Output the (x, y) coordinate of the center of the cell containing the given text.  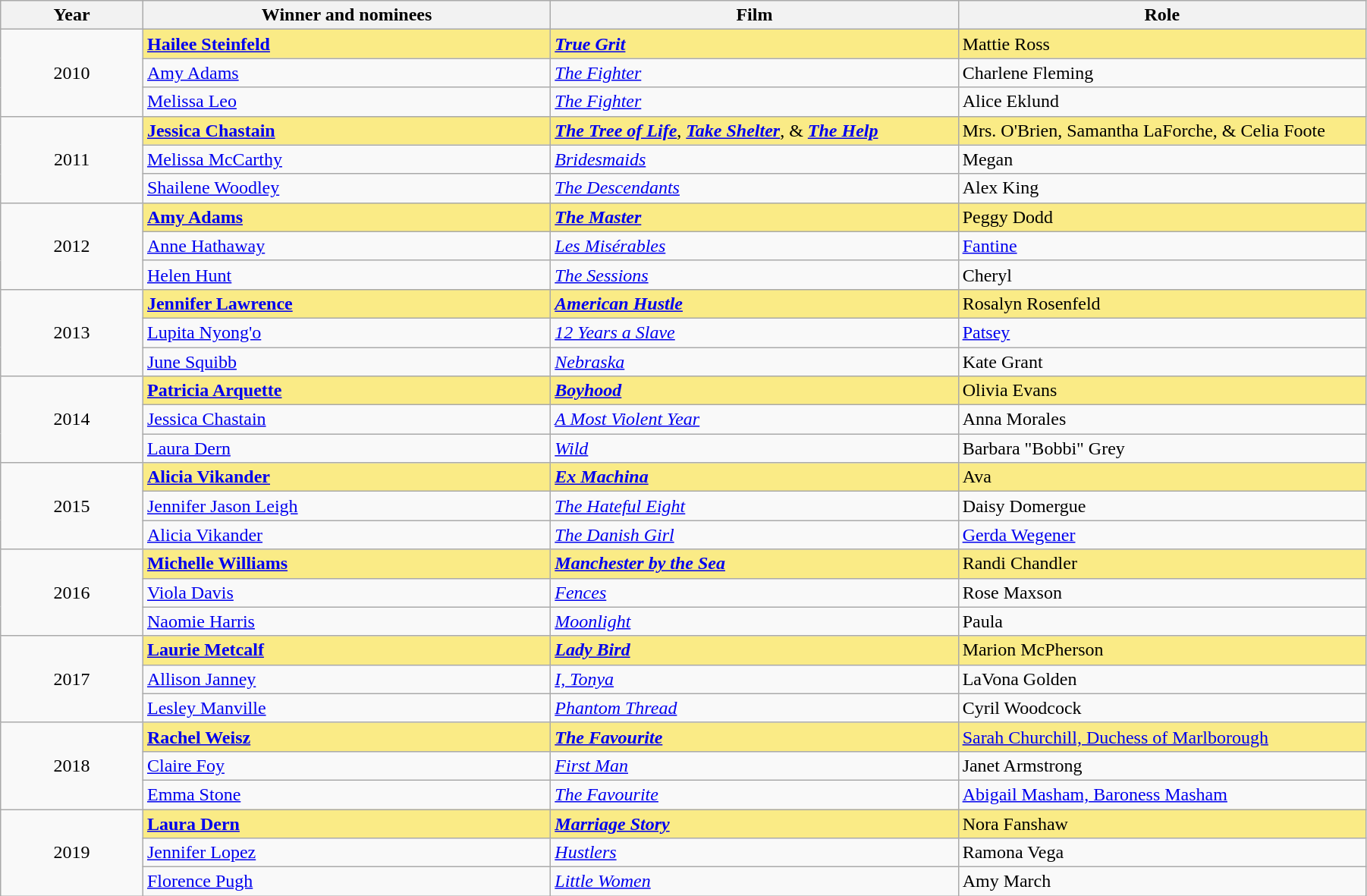
I, Tonya (754, 679)
Role (1162, 15)
Emma Stone (346, 794)
Janet Armstrong (1162, 766)
Olivia Evans (1162, 391)
Hailee Steinfeld (346, 44)
Patsey (1162, 332)
Laurie Metcalf (346, 650)
Patricia Arquette (346, 391)
Mattie Ross (1162, 44)
The Master (754, 217)
Naomie Harris (346, 621)
Gerda Wegener (1162, 535)
2017 (72, 679)
Peggy Dodd (1162, 217)
Ramona Vega (1162, 853)
Moonlight (754, 621)
Cyril Woodcock (1162, 708)
Les Misérables (754, 246)
Marriage Story (754, 823)
Shailene Woodley (346, 188)
First Man (754, 766)
LaVona Golden (1162, 679)
Ava (1162, 477)
Anna Morales (1162, 420)
The Descendants (754, 188)
Michelle Williams (346, 564)
Melissa Leo (346, 102)
Anne Hathaway (346, 246)
Nora Fanshaw (1162, 823)
Jennifer Lawrence (346, 303)
Alex King (1162, 188)
Jennifer Lopez (346, 853)
Phantom Thread (754, 708)
Boyhood (754, 391)
Amy March (1162, 882)
Charlene Fleming (1162, 73)
The Tree of Life, Take Shelter, & The Help (754, 130)
Sarah Churchill, Duchess of Marlborough (1162, 737)
Randi Chandler (1162, 564)
Film (754, 15)
American Hustle (754, 303)
Paula (1162, 621)
Lady Bird (754, 650)
Winner and nominees (346, 15)
2011 (72, 159)
Hustlers (754, 853)
Rachel Weisz (346, 737)
Kate Grant (1162, 362)
Bridesmaids (754, 159)
Fantine (1162, 246)
Rose Maxson (1162, 593)
Year (72, 15)
The Sessions (754, 275)
Jennifer Jason Leigh (346, 506)
Rosalyn Rosenfeld (1162, 303)
A Most Violent Year (754, 420)
Nebraska (754, 362)
Claire Foy (346, 766)
Melissa McCarthy (346, 159)
Manchester by the Sea (754, 564)
Helen Hunt (346, 275)
Viola Davis (346, 593)
2014 (72, 420)
2019 (72, 852)
2010 (72, 73)
True Grit (754, 44)
Fences (754, 593)
Lupita Nyong'o (346, 332)
2016 (72, 593)
2018 (72, 766)
Wild (754, 448)
Little Women (754, 882)
Abigail Masham, Baroness Masham (1162, 794)
Allison Janney (346, 679)
Ex Machina (754, 477)
June Squibb (346, 362)
Cheryl (1162, 275)
The Danish Girl (754, 535)
Barbara "Bobbi" Grey (1162, 448)
2012 (72, 246)
Alice Eklund (1162, 102)
12 Years a Slave (754, 332)
Marion McPherson (1162, 650)
Mrs. O'Brien, Samantha LaForche, & Celia Foote (1162, 130)
Lesley Manville (346, 708)
2013 (72, 332)
2015 (72, 506)
Florence Pugh (346, 882)
Megan (1162, 159)
Daisy Domergue (1162, 506)
The Hateful Eight (754, 506)
